Capture the cell that displays the provided text and extract its (x, y) central coordinate. 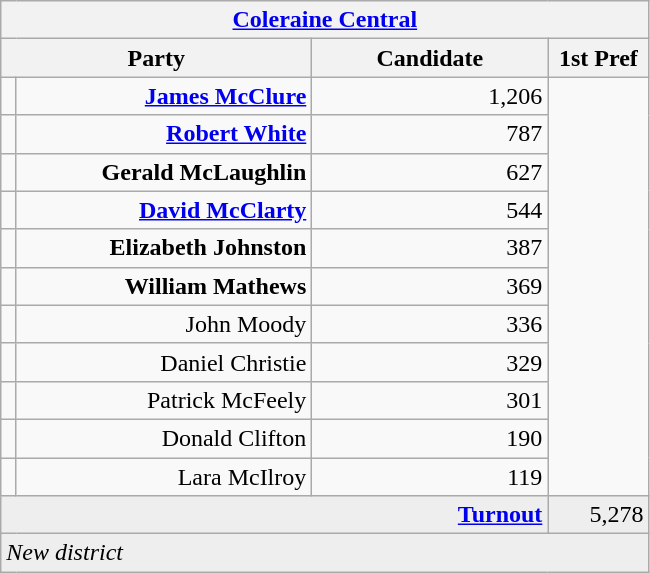
627 (430, 172)
New district (325, 553)
William Mathews (164, 286)
787 (430, 134)
Gerald McLaughlin (164, 172)
387 (430, 248)
1,206 (430, 96)
1st Pref (598, 58)
190 (430, 438)
301 (430, 400)
329 (430, 362)
Elizabeth Johnston (164, 248)
Candidate (430, 58)
Turnout (274, 515)
Patrick McFeely (164, 400)
David McClarty (164, 210)
369 (430, 286)
544 (430, 210)
Robert White (164, 134)
James McClure (164, 96)
Coleraine Central (325, 20)
Lara McIlroy (164, 477)
119 (430, 477)
John Moody (164, 324)
Party (156, 58)
336 (430, 324)
5,278 (598, 515)
Daniel Christie (164, 362)
Donald Clifton (164, 438)
